Output the [x, y] coordinate of the center of the cell containing the given text.  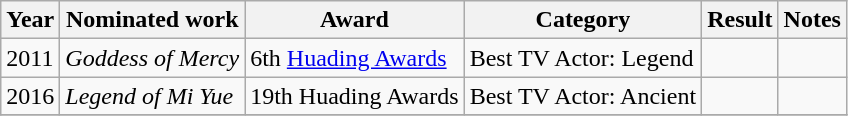
Legend of Mi Yue [152, 96]
Best TV Actor: Ancient [582, 96]
Result [740, 20]
19th Huading Awards [355, 96]
Notes [812, 20]
Award [355, 20]
2011 [30, 58]
Goddess of Mercy [152, 58]
Best TV Actor: Legend [582, 58]
Category [582, 20]
2016 [30, 96]
Year [30, 20]
6th Huading Awards [355, 58]
Nominated work [152, 20]
